Return the (X, Y) coordinate for the center point of the cell that contains the specified text.  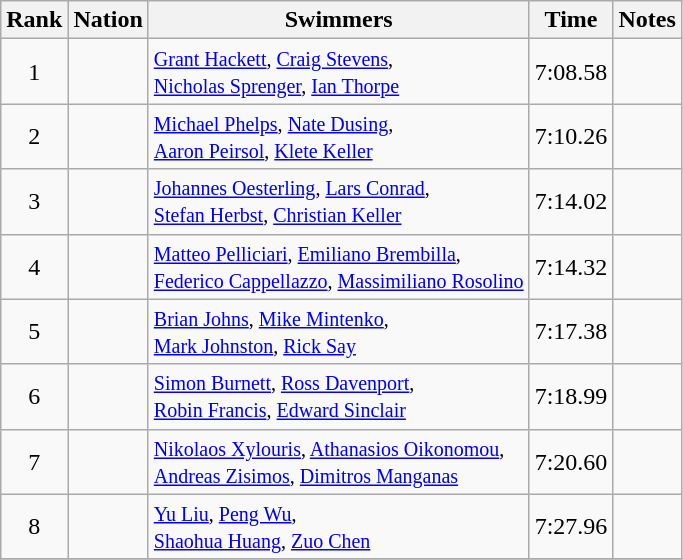
Nation (108, 20)
7:18.99 (571, 396)
Johannes Oesterling, Lars Conrad, Stefan Herbst, Christian Keller (338, 202)
Grant Hackett, Craig Stevens, Nicholas Sprenger, Ian Thorpe (338, 72)
Time (571, 20)
Yu Liu, Peng Wu, Shaohua Huang, Zuo Chen (338, 526)
2 (34, 136)
Notes (647, 20)
3 (34, 202)
6 (34, 396)
7:20.60 (571, 462)
4 (34, 266)
Swimmers (338, 20)
Brian Johns, Mike Mintenko, Mark Johnston, Rick Say (338, 332)
Simon Burnett, Ross Davenport, Robin Francis, Edward Sinclair (338, 396)
Michael Phelps, Nate Dusing, Aaron Peirsol, Klete Keller (338, 136)
Nikolaos Xylouris, Athanasios Oikonomou, Andreas Zisimos, Dimitros Manganas (338, 462)
Rank (34, 20)
7:27.96 (571, 526)
7:17.38 (571, 332)
Matteo Pelliciari, Emiliano Brembilla, Federico Cappellazzo, Massimiliano Rosolino (338, 266)
8 (34, 526)
7:08.58 (571, 72)
7 (34, 462)
5 (34, 332)
1 (34, 72)
7:10.26 (571, 136)
7:14.02 (571, 202)
7:14.32 (571, 266)
